Return the (x, y) coordinate for the center point of the cell that contains the specified text.  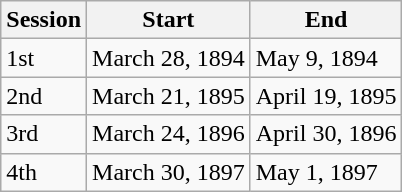
Session (44, 20)
March 30, 1897 (169, 172)
2nd (44, 96)
April 30, 1896 (326, 134)
3rd (44, 134)
May 9, 1894 (326, 58)
March 28, 1894 (169, 58)
May 1, 1897 (326, 172)
1st (44, 58)
April 19, 1895 (326, 96)
Start (169, 20)
March 21, 1895 (169, 96)
March 24, 1896 (169, 134)
End (326, 20)
4th (44, 172)
